Locate the cell with the specified text and output its [X, Y] center coordinate. 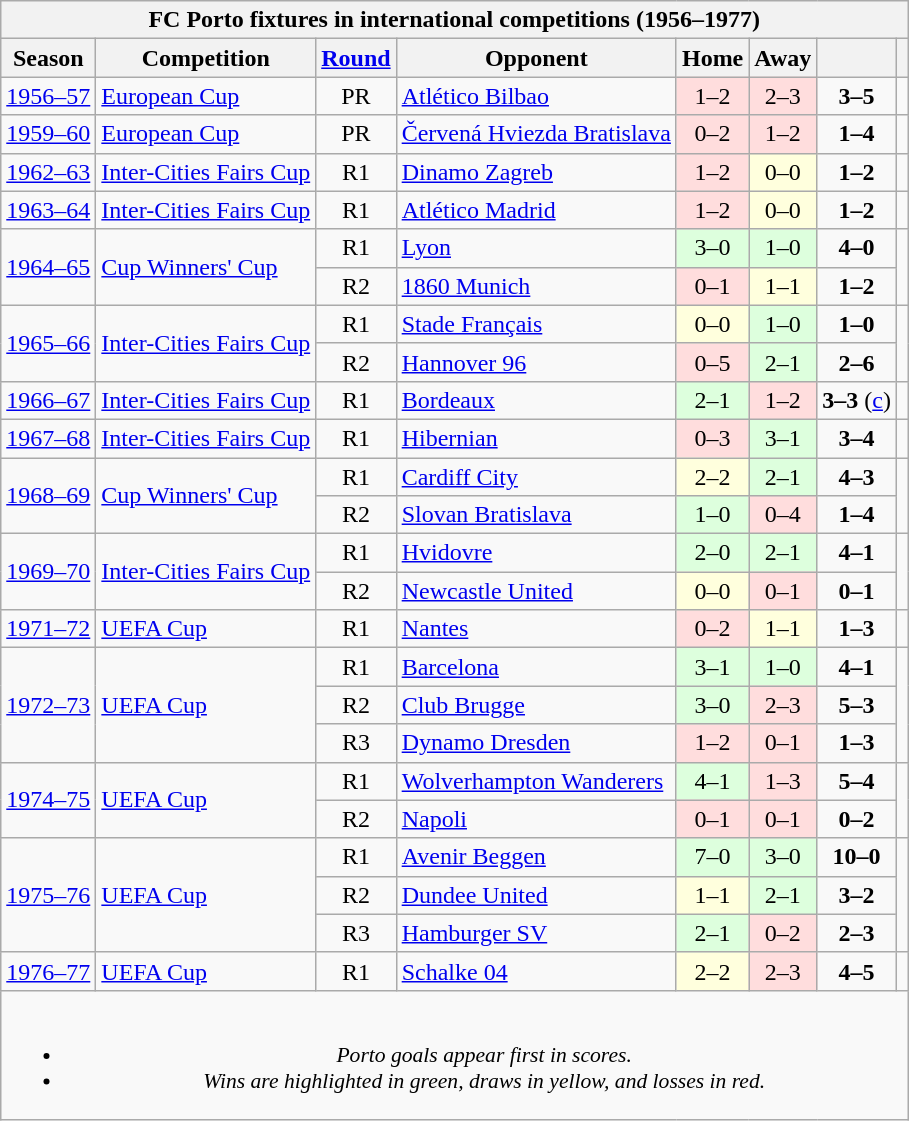
1959–60 [48, 134]
Atlético Bilbao [536, 96]
10–0 [857, 857]
4–5 [857, 971]
1962–63 [48, 172]
Club Brugge [536, 705]
Hvidovre [536, 553]
0–5 [712, 362]
Porto goals appear first in scores.Wins are highlighted in green, draws in yellow, and losses in red. [454, 1055]
Barcelona [536, 667]
Season [48, 58]
Atlético Madrid [536, 210]
1975–76 [48, 895]
3–4 [857, 438]
3–5 [857, 96]
Away [783, 58]
Dynamo Dresden [536, 743]
Hannover 96 [536, 362]
1860 Munich [536, 286]
Slovan Bratislava [536, 515]
Wolverhampton Wanderers [536, 781]
3–2 [857, 895]
Červená Hviezda Bratislava [536, 134]
Opponent [536, 58]
5–3 [857, 705]
1974–75 [48, 800]
5–4 [857, 781]
1965–66 [48, 343]
Bordeaux [536, 400]
1968–69 [48, 496]
4–0 [857, 248]
1963–64 [48, 210]
1956–57 [48, 96]
1972–73 [48, 705]
Napoli [536, 819]
2–6 [857, 362]
Competition [206, 58]
Home [712, 58]
2–0 [712, 553]
1966–67 [48, 400]
3–3 (c) [857, 400]
1969–70 [48, 572]
Dundee United [536, 895]
Cardiff City [536, 477]
1964–65 [48, 267]
Stade Français [536, 324]
Newcastle United [536, 591]
Hibernian [536, 438]
Avenir Beggen [536, 857]
4–3 [857, 477]
FC Porto fixtures in international competitions (1956–1977) [454, 20]
Dinamo Zagreb [536, 172]
Nantes [536, 629]
Lyon [536, 248]
1967–68 [48, 438]
1976–77 [48, 971]
Round [356, 58]
Schalke 04 [536, 971]
0–3 [712, 438]
0–4 [783, 515]
Hamburger SV [536, 933]
7–0 [712, 857]
1971–72 [48, 629]
